Locate the cell with the specified text and output its (x, y) center coordinate. 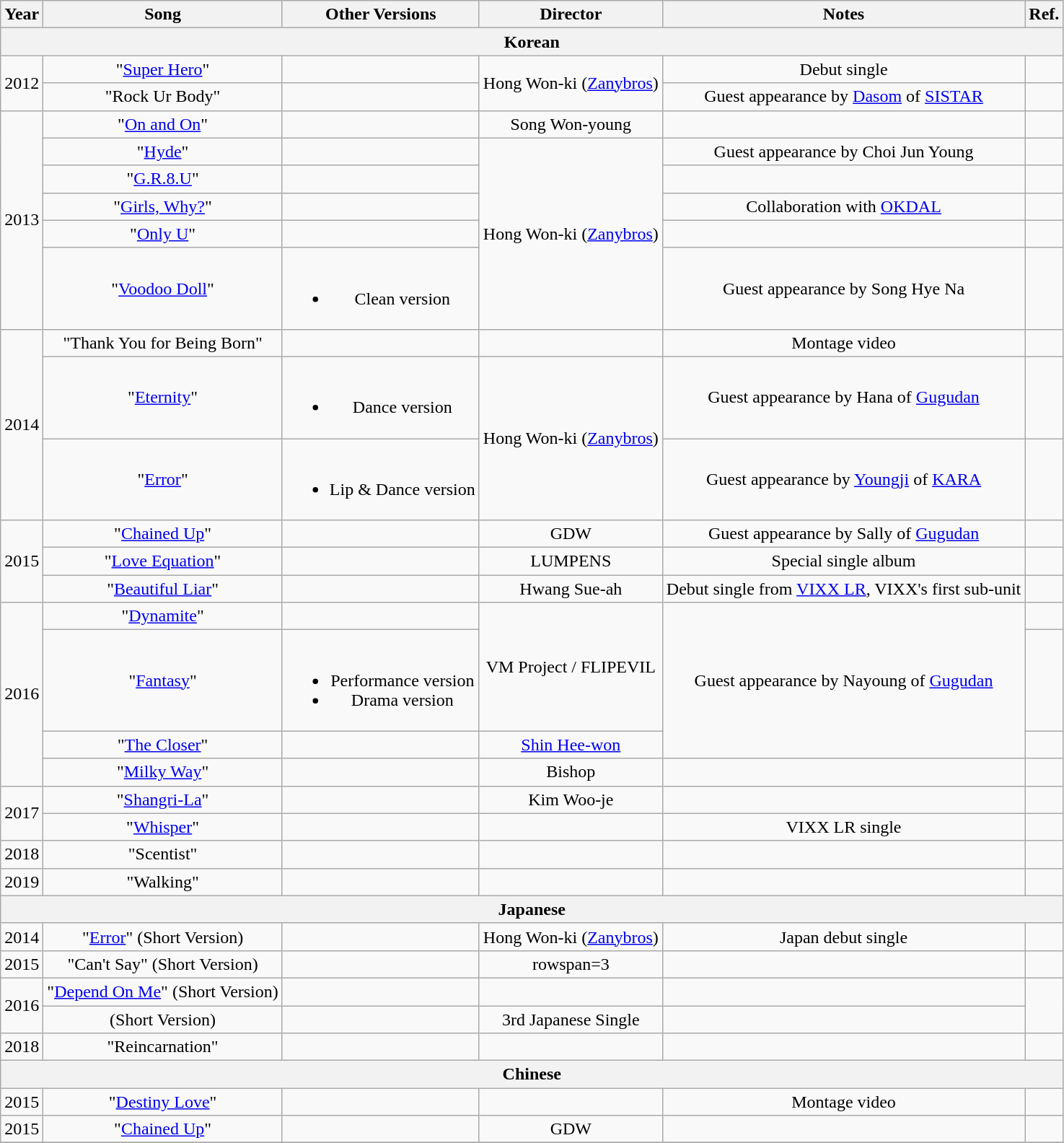
Ref. (1045, 14)
2019 (22, 882)
"Eternity" (163, 397)
(Short Version) (163, 1020)
Other Versions (381, 14)
Guest appearance by Youngji of KARA (843, 479)
Guest appearance by Song Hye Na (843, 289)
"Reincarnation" (163, 1047)
"Hyde" (163, 152)
"Rock Ur Body" (163, 97)
Clean version (381, 289)
"Girls, Why?" (163, 206)
Song (163, 14)
"Dynamite" (163, 616)
Dance version (381, 397)
VIXX LR single (843, 827)
Special single album (843, 561)
Japan debut single (843, 937)
Debut single from VIXX LR, VIXX's first sub-unit (843, 589)
Song Won-young (571, 124)
"Depend On Me" (Short Version) (163, 991)
"Error" (163, 479)
Guest appearance by Nayoung of Gugudan (843, 680)
Guest appearance by Choi Jun Young (843, 152)
"Destiny Love" (163, 1102)
"Error" (Short Version) (163, 937)
Performance versionDrama version (381, 680)
Guest appearance by Hana of Gugudan (843, 397)
2017 (22, 813)
"Voodoo Doll" (163, 289)
Notes (843, 14)
Kim Woo-je (571, 800)
rowspan=3 (571, 964)
"Whisper" (163, 827)
Lip & Dance version (381, 479)
Debut single (843, 69)
"Only U" (163, 234)
"Scentist" (163, 854)
"Super Hero" (163, 69)
Chinese (532, 1074)
3rd Japanese Single (571, 1020)
LUMPENS (571, 561)
Guest appearance by Sally of Gugudan (843, 534)
Japanese (532, 909)
"Milky Way" (163, 772)
"Beautiful Liar" (163, 589)
Guest appearance by Dasom of SISTAR (843, 97)
"Fantasy" (163, 680)
"The Closer" (163, 745)
"G.R.8.U" (163, 179)
2012 (22, 83)
Director (571, 14)
Korean (532, 42)
"Walking" (163, 882)
"On and On" (163, 124)
"Love Equation" (163, 561)
"Thank You for Being Born" (163, 343)
2013 (22, 219)
Hwang Sue-ah (571, 589)
Year (22, 14)
"Can't Say" (Short Version) (163, 964)
Bishop (571, 772)
Collaboration with OKDAL (843, 206)
"Shangri-La" (163, 800)
VM Project / FLIPEVIL (571, 667)
Shin Hee-won (571, 745)
